Return (X, Y) of the center of cell containing provided text 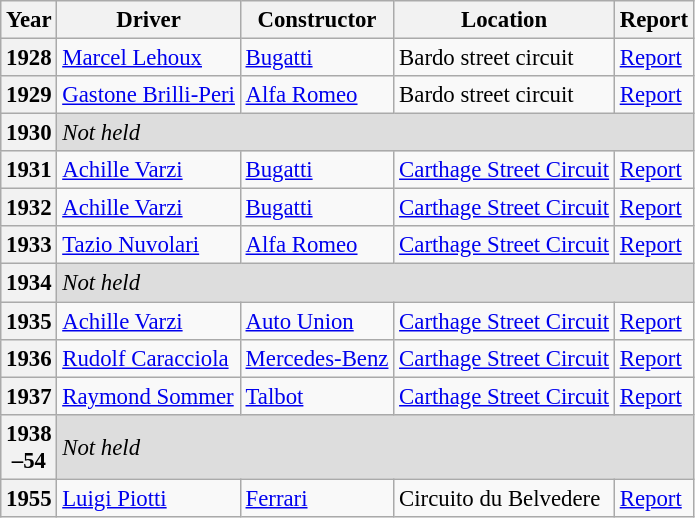
Location (504, 20)
1928 (29, 58)
1933 (29, 245)
1935 (29, 321)
1932 (29, 208)
1929 (29, 95)
Circuito du Belvedere (504, 498)
Raymond Sommer (148, 396)
1936 (29, 358)
1937 (29, 396)
Luigi Piotti (148, 498)
1930 (29, 133)
Auto Union (317, 321)
Marcel Lehoux (148, 58)
1955 (29, 498)
Gastone Brilli-Peri (148, 95)
Year (29, 20)
Rudolf Caracciola (148, 358)
Talbot (317, 396)
Driver (148, 20)
Ferrari (317, 498)
Mercedes-Benz (317, 358)
1934 (29, 283)
Tazio Nuvolari (148, 245)
1931 (29, 170)
1938–54 (29, 446)
Constructor (317, 20)
